Search for the cell housing the specified text and yield its (x, y) center coordinate. 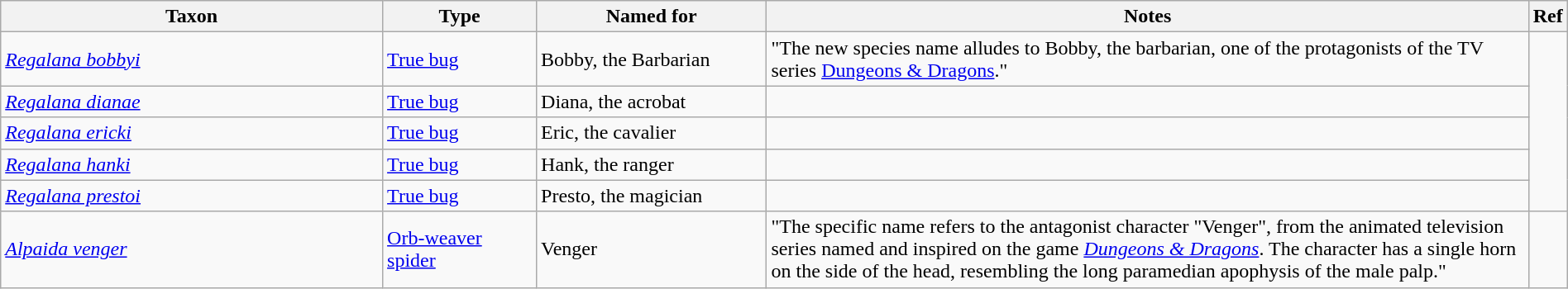
Regalana dianae (192, 102)
Regalana prestoi (192, 196)
Bobby, the Barbarian (652, 59)
Ref (1548, 17)
Eric, the cavalier (652, 133)
Named for (652, 17)
Type (460, 17)
Presto, the magician (652, 196)
Orb-weaver spider (460, 249)
Taxon (192, 17)
Regalana hanki (192, 164)
Venger (652, 249)
Notes (1148, 17)
Regalana ericki (192, 133)
Hank, the ranger (652, 164)
Regalana bobbyi (192, 59)
Alpaida venger (192, 249)
Diana, the acrobat (652, 102)
"The new species name alludes to Bobby, the barbarian, one of the protagonists of the TV series Dungeons & Dragons." (1148, 59)
